Return (x, y) of the center of cell containing provided text 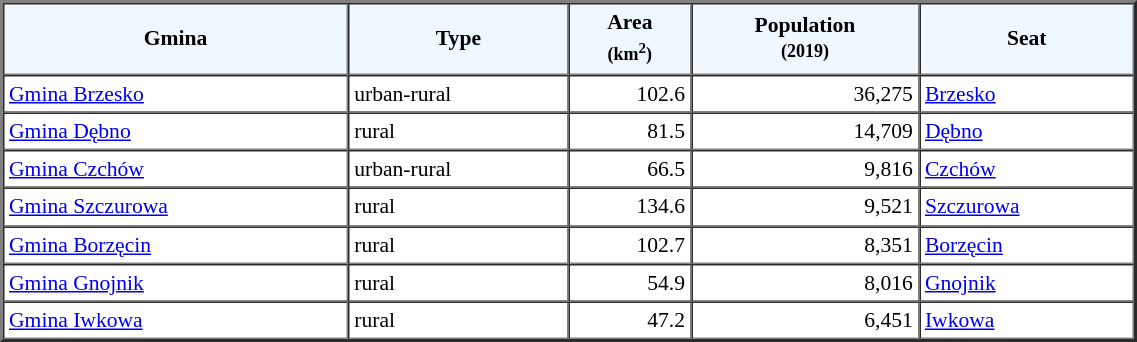
8,351 (805, 245)
102.6 (630, 93)
54.9 (630, 283)
Gmina Gnojnik (176, 283)
102.7 (630, 245)
Gmina Iwkowa (176, 321)
Gmina (176, 38)
Dębno (1027, 131)
Gmina Brzesko (176, 93)
8,016 (805, 283)
Gnojnik (1027, 283)
36,275 (805, 93)
Seat (1027, 38)
Gmina Dębno (176, 131)
6,451 (805, 321)
Area(km2) (630, 38)
47.2 (630, 321)
Szczurowa (1027, 207)
134.6 (630, 207)
9,816 (805, 169)
66.5 (630, 169)
81.5 (630, 131)
Gmina Borzęcin (176, 245)
Czchów (1027, 169)
Gmina Szczurowa (176, 207)
9,521 (805, 207)
14,709 (805, 131)
Borzęcin (1027, 245)
Brzesko (1027, 93)
Iwkowa (1027, 321)
Type (458, 38)
Gmina Czchów (176, 169)
Population(2019) (805, 38)
